Find where the given text appears and provide that cell's center as (x, y) coordinate. 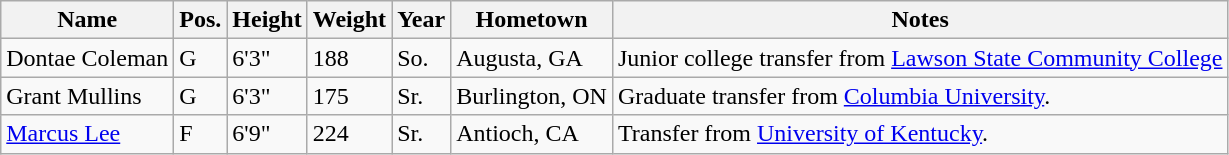
Grant Mullins (88, 96)
Augusta, GA (532, 58)
Weight (349, 20)
Transfer from University of Kentucky. (920, 134)
Dontae Coleman (88, 58)
So. (422, 58)
Pos. (200, 20)
188 (349, 58)
Hometown (532, 20)
Antioch, CA (532, 134)
Name (88, 20)
175 (349, 96)
Junior college transfer from Lawson State Community College (920, 58)
224 (349, 134)
Height (267, 20)
Burlington, ON (532, 96)
Year (422, 20)
Graduate transfer from Columbia University. (920, 96)
Marcus Lee (88, 134)
F (200, 134)
Notes (920, 20)
6'9" (267, 134)
